For the text-containing cell, return its midpoint in (x, y) coordinate format. 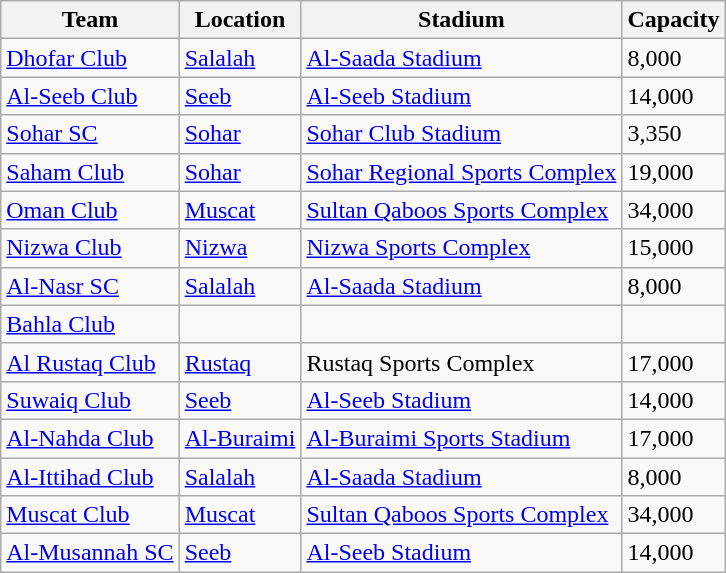
Rustaq Sports Complex (462, 362)
3,350 (674, 134)
Sohar Club Stadium (462, 134)
Al-Seeb Club (90, 96)
Nizwa Sports Complex (462, 248)
Location (240, 20)
Nizwa (240, 248)
Nizwa Club (90, 248)
Al-Ittihad Club (90, 477)
Al-Nasr SC (90, 286)
Al Rustaq Club (90, 362)
Suwaiq Club (90, 400)
Rustaq (240, 362)
Al-Nahda Club (90, 438)
Sohar SC (90, 134)
Al-Buraimi (240, 438)
15,000 (674, 248)
19,000 (674, 172)
Sohar Regional Sports Complex (462, 172)
Muscat Club (90, 515)
Al-Musannah SC (90, 553)
Stadium (462, 20)
Al-Buraimi Sports Stadium (462, 438)
Saham Club (90, 172)
Team (90, 20)
Dhofar Club (90, 58)
Bahla Club (90, 324)
Oman Club (90, 210)
Capacity (674, 20)
